Provide the (X, Y) coordinate of the cell's center where the given text is located.  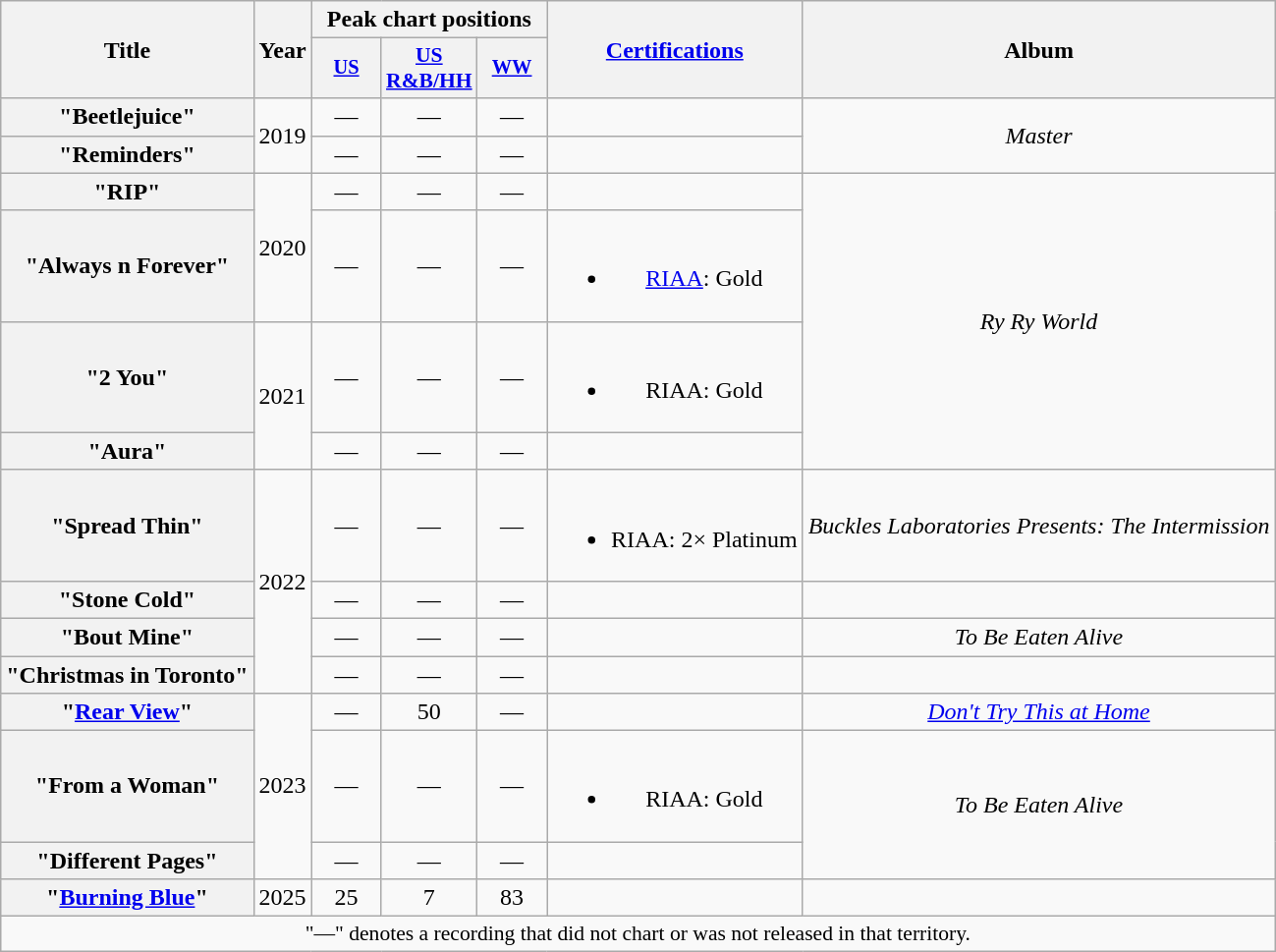
Don't Try This at Home (1039, 712)
"Different Pages" (128, 861)
"Stone Cold" (128, 599)
"Burning Blue" (128, 898)
"Beetlejuice" (128, 117)
50 (429, 712)
Album (1039, 49)
"RIP" (128, 192)
WW (513, 69)
2020 (283, 248)
7 (429, 898)
"Reminders" (128, 154)
Master (1039, 136)
"Bout Mine" (128, 637)
"Aura" (128, 451)
RIAA: 2× Platinum (676, 525)
Certifications (676, 49)
2019 (283, 136)
2023 (283, 786)
US (346, 69)
2021 (283, 395)
Year (283, 49)
USR&B/HH (429, 69)
Ry Ry World (1039, 321)
"Rear View" (128, 712)
25 (346, 898)
"Always n Forever" (128, 265)
"—" denotes a recording that did not chart or was not released in that territory. (638, 934)
2022 (283, 582)
83 (513, 898)
"Spread Thin" (128, 525)
Peak chart positions (428, 20)
2025 (283, 898)
Title (128, 49)
Buckles Laboratories Presents: The Intermission (1039, 525)
"From a Woman" (128, 786)
"2 You" (128, 377)
"Christmas in Toronto" (128, 675)
